Extract the [X, Y] coordinate from the center of the cell holding the provided text.  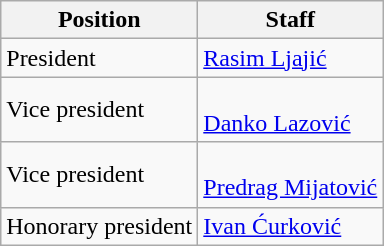
Staff [290, 20]
Danko Lazović [290, 110]
Position [100, 20]
Honorary president [100, 226]
President [100, 58]
Predrag Mijatović [290, 174]
Ivan Ćurković [290, 226]
Rasim Ljajić [290, 58]
